Search for the cell housing the specified text and yield its [x, y] center coordinate. 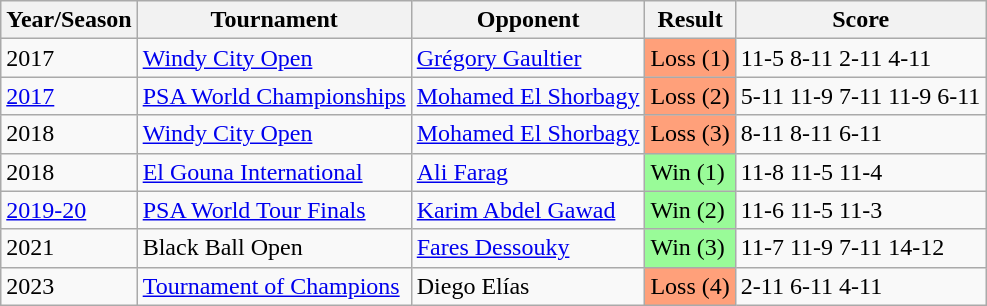
Black Ball Open [274, 248]
2019-20 [69, 210]
11-8 11-5 11-4 [860, 172]
11-6 11-5 11-3 [860, 210]
Result [690, 20]
8-11 8-11 6-11 [860, 134]
Loss (1) [690, 58]
Win (3) [690, 248]
Grégory Gaultier [528, 58]
Win (2) [690, 210]
5-11 11-9 7-11 11-9 6-11 [860, 96]
Opponent [528, 20]
Loss (3) [690, 134]
Year/Season [69, 20]
2023 [69, 286]
2021 [69, 248]
PSA World Tour Finals [274, 210]
Fares Dessouky [528, 248]
Loss (4) [690, 286]
Win (1) [690, 172]
Ali Farag [528, 172]
Diego Elías [528, 286]
2-11 6-11 4-11 [860, 286]
Karim Abdel Gawad [528, 210]
El Gouna International [274, 172]
Score [860, 20]
Tournament [274, 20]
PSA World Championships [274, 96]
Tournament of Champions [274, 286]
Loss (2) [690, 96]
11-7 11-9 7-11 14-12 [860, 248]
11-5 8-11 2-11 4-11 [860, 58]
